Locate the cell with the specified text and output its [X, Y] center coordinate. 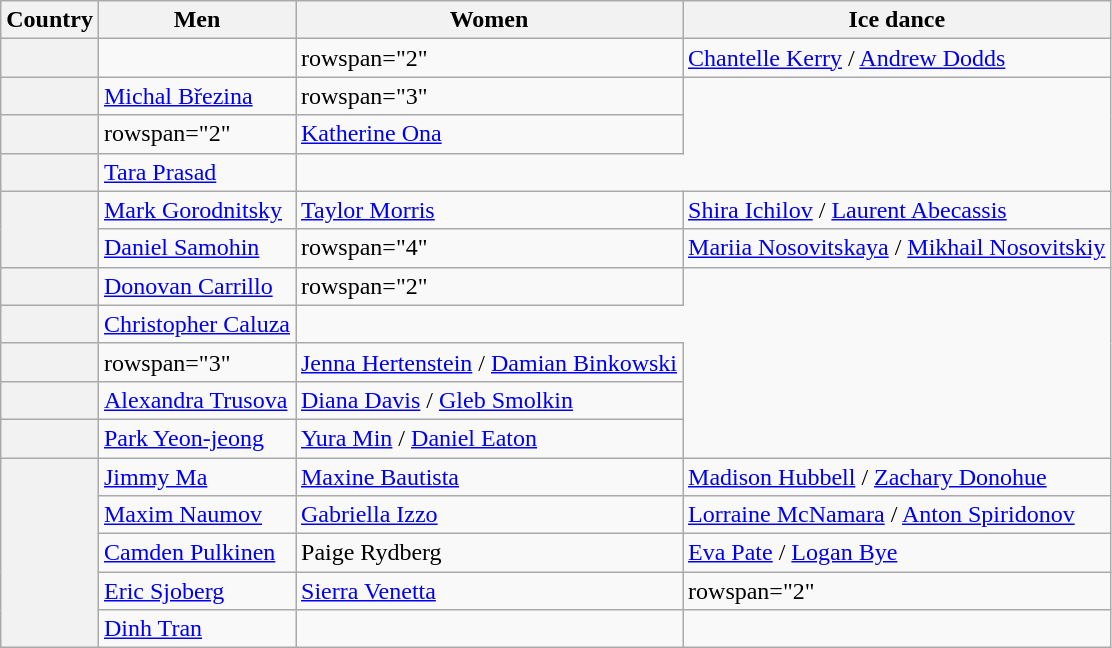
Maxim Naumov [196, 515]
Donovan Carrillo [196, 286]
Maxine Bautista [490, 477]
Shira Ichilov / Laurent Abecassis [897, 210]
Paige Rydberg [490, 553]
Dinh Tran [196, 629]
Camden Pulkinen [196, 553]
Park Yeon-jeong [196, 438]
Lorraine McNamara / Anton Spiridonov [897, 515]
Ice dance [897, 20]
Madison Hubbell / Zachary Donohue [897, 477]
Daniel Samohin [196, 248]
Country [50, 20]
Tara Prasad [196, 172]
Jenna Hertenstein / Damian Binkowski [490, 362]
Michal Březina [196, 96]
Jimmy Ma [196, 477]
Women [490, 20]
Chantelle Kerry / Andrew Dodds [897, 58]
Eva Pate / Logan Bye [897, 553]
Diana Davis / Gleb Smolkin [490, 400]
Taylor Morris [490, 210]
Men [196, 20]
Christopher Caluza [196, 324]
rowspan="4" [490, 248]
Gabriella Izzo [490, 515]
Katherine Ona [490, 134]
Yura Min / Daniel Eaton [490, 438]
Sierra Venetta [490, 591]
Mark Gorodnitsky [196, 210]
Mariia Nosovitskaya / Mikhail Nosovitskiy [897, 248]
Eric Sjoberg [196, 591]
Alexandra Trusova [196, 400]
